Detect which cell encompasses the target text, then output its (X, Y) center coordinate. 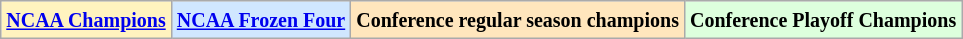
NCAA Frozen Four (261, 20)
Conference Playoff Champions (822, 20)
Conference regular season champions (518, 20)
NCAA Champions (86, 20)
